Pinpoint the cell where the given text exists, returning its (X, Y) midpoint coordinate. 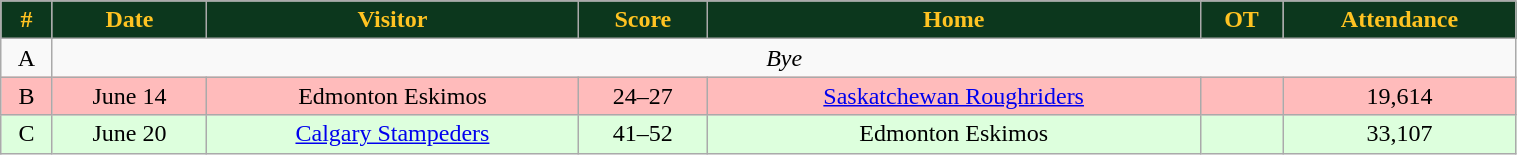
Home (954, 20)
24–27 (642, 96)
A (27, 58)
B (27, 96)
Score (642, 20)
Date (129, 20)
Visitor (393, 20)
OT (1242, 20)
June 14 (129, 96)
Bye (784, 58)
C (27, 134)
19,614 (1400, 96)
Saskatchewan Roughriders (954, 96)
33,107 (1400, 134)
Attendance (1400, 20)
June 20 (129, 134)
41–52 (642, 134)
Calgary Stampeders (393, 134)
# (27, 20)
